Output the (x, y) coordinate of the center of the cell containing the given text.  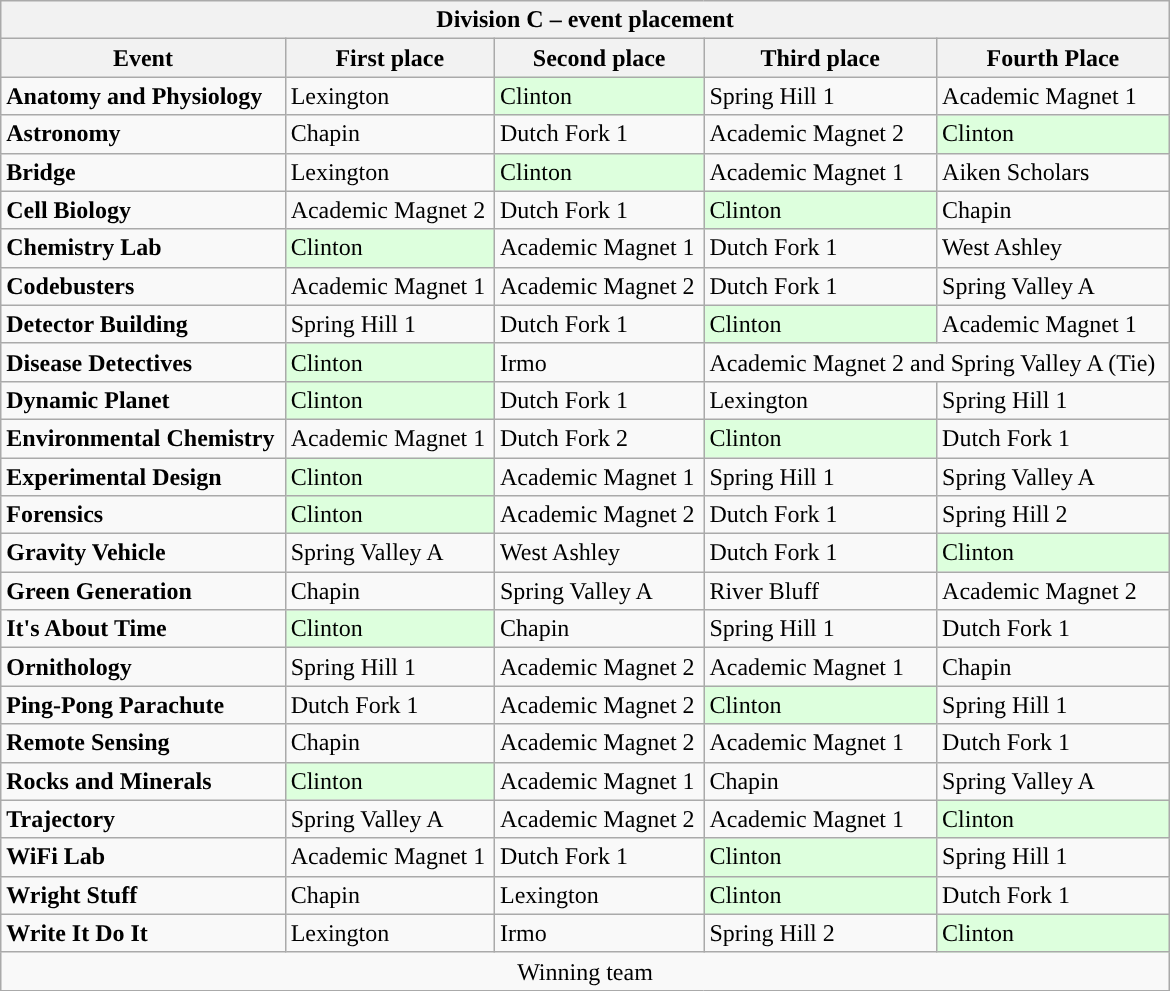
Detector Building (143, 324)
Gravity Vehicle (143, 553)
Event (143, 58)
It's About Time (143, 629)
Environmental Chemistry (143, 438)
Chemistry Lab (143, 248)
Astronomy (143, 134)
Aiken Scholars (1054, 172)
Forensics (143, 515)
First place (390, 58)
Third place (820, 58)
River Bluff (820, 591)
Ping-Pong Parachute (143, 705)
Dutch Fork 2 (598, 438)
Remote Sensing (143, 743)
Anatomy and Physiology (143, 96)
Fourth Place (1054, 58)
Wright Stuff (143, 895)
Second place (598, 58)
Trajectory (143, 819)
Write It Do It (143, 933)
Winning team (585, 971)
Dynamic Planet (143, 400)
Academic Magnet 2 and Spring Valley A (Tie) (936, 362)
Codebusters (143, 286)
Ornithology (143, 667)
Green Generation (143, 591)
Cell Biology (143, 210)
Experimental Design (143, 477)
Rocks and Minerals (143, 781)
WiFi Lab (143, 857)
Bridge (143, 172)
Disease Detectives (143, 362)
Division C – event placement (585, 20)
